Pinpoint the cell where the given text exists, returning its [X, Y] midpoint coordinate. 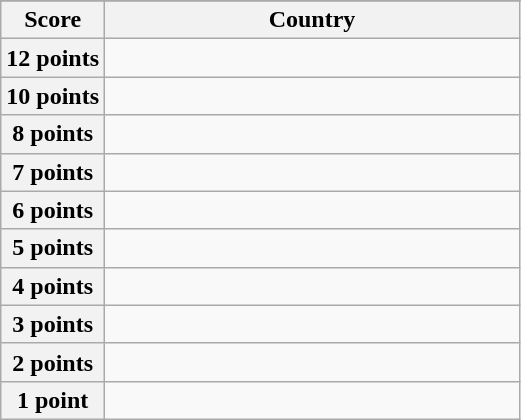
1 point [53, 400]
7 points [53, 172]
Country [312, 20]
4 points [53, 286]
6 points [53, 210]
5 points [53, 248]
2 points [53, 362]
12 points [53, 58]
3 points [53, 324]
Score [53, 20]
10 points [53, 96]
8 points [53, 134]
